Identify which cell holds the provided text, then report its [x, y] central coordinate. 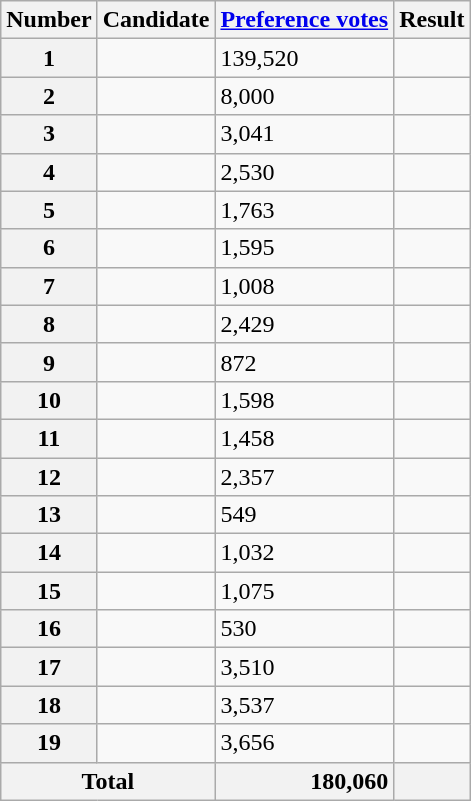
13 [49, 515]
1,032 [304, 553]
8,000 [304, 96]
139,520 [304, 58]
Preference votes [304, 20]
Result [432, 20]
1,458 [304, 438]
12 [49, 477]
1,763 [304, 210]
3,041 [304, 134]
3,656 [304, 743]
2 [49, 96]
Candidate [156, 20]
3 [49, 134]
6 [49, 248]
10 [49, 400]
1 [49, 58]
7 [49, 286]
530 [304, 629]
8 [49, 324]
2,357 [304, 477]
3,537 [304, 705]
2,530 [304, 172]
19 [49, 743]
549 [304, 515]
9 [49, 362]
180,060 [304, 781]
Total [108, 781]
14 [49, 553]
15 [49, 591]
3,510 [304, 667]
16 [49, 629]
4 [49, 172]
1,598 [304, 400]
5 [49, 210]
17 [49, 667]
18 [49, 705]
11 [49, 438]
2,429 [304, 324]
1,008 [304, 286]
1,595 [304, 248]
Number [49, 20]
1,075 [304, 591]
872 [304, 362]
